Provide the (X, Y) coordinate of the cell's center where the given text is located.  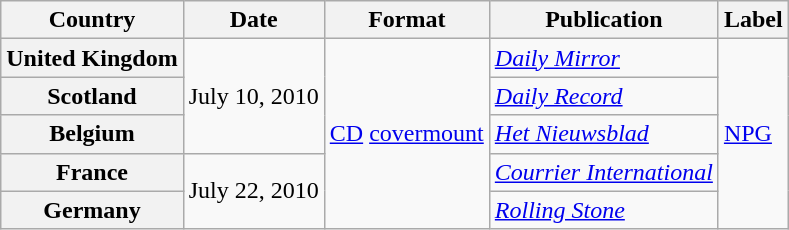
CD covermount (406, 134)
Label (753, 20)
July 10, 2010 (254, 96)
Country (92, 20)
France (92, 172)
United Kingdom (92, 58)
Publication (604, 20)
Scotland (92, 96)
Courrier International (604, 172)
Daily Record (604, 96)
Format (406, 20)
NPG (753, 134)
Daily Mirror (604, 58)
Germany (92, 210)
Het Nieuwsblad (604, 134)
July 22, 2010 (254, 191)
Rolling Stone (604, 210)
Date (254, 20)
Belgium (92, 134)
